Search for the cell housing the specified text and yield its [X, Y] center coordinate. 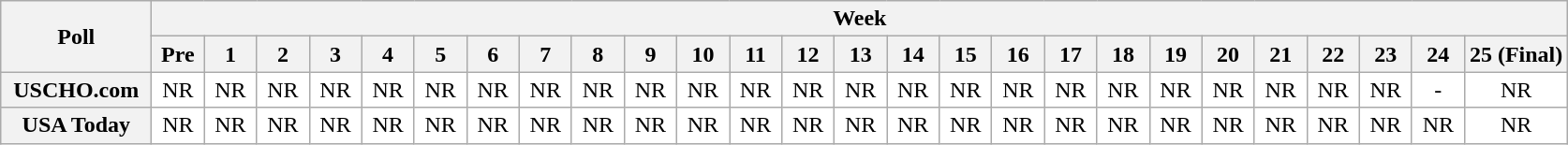
USCHO.com [77, 90]
19 [1176, 54]
23 [1385, 54]
11 [755, 54]
6 [493, 54]
14 [913, 54]
8 [598, 54]
Poll [77, 36]
5 [440, 54]
25 (Final) [1516, 54]
2 [283, 54]
21 [1280, 54]
1 [230, 54]
9 [650, 54]
4 [388, 54]
13 [861, 54]
16 [1018, 54]
18 [1123, 54]
22 [1333, 54]
12 [808, 54]
USA Today [77, 125]
3 [335, 54]
17 [1071, 54]
15 [966, 54]
Week [860, 19]
10 [703, 54]
Pre [178, 54]
- [1438, 90]
24 [1438, 54]
20 [1228, 54]
7 [545, 54]
